Return the (x, y) coordinate for the center point of the cell that contains the specified text.  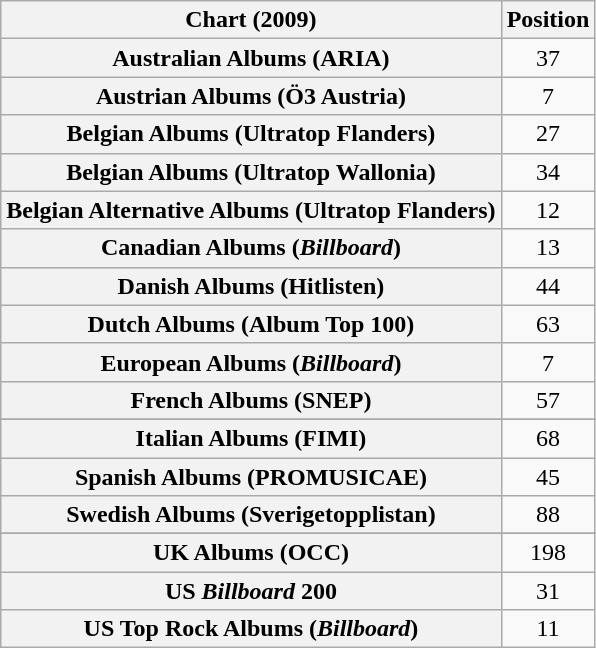
34 (548, 172)
68 (548, 438)
Chart (2009) (251, 20)
Swedish Albums (Sverigetopplistan) (251, 515)
US Billboard 200 (251, 591)
44 (548, 286)
63 (548, 324)
Belgian Alternative Albums (Ultratop Flanders) (251, 210)
Position (548, 20)
UK Albums (OCC) (251, 553)
French Albums (SNEP) (251, 400)
Austrian Albums (Ö3 Austria) (251, 96)
13 (548, 248)
45 (548, 477)
11 (548, 629)
Spanish Albums (PROMUSICAE) (251, 477)
31 (548, 591)
37 (548, 58)
198 (548, 553)
12 (548, 210)
Danish Albums (Hitlisten) (251, 286)
Italian Albums (FIMI) (251, 438)
Canadian Albums (Billboard) (251, 248)
Australian Albums (ARIA) (251, 58)
US Top Rock Albums (Billboard) (251, 629)
Belgian Albums (Ultratop Wallonia) (251, 172)
88 (548, 515)
European Albums (Billboard) (251, 362)
27 (548, 134)
Dutch Albums (Album Top 100) (251, 324)
57 (548, 400)
Belgian Albums (Ultratop Flanders) (251, 134)
